Pinpoint the cell where the given text exists, returning its (X, Y) midpoint coordinate. 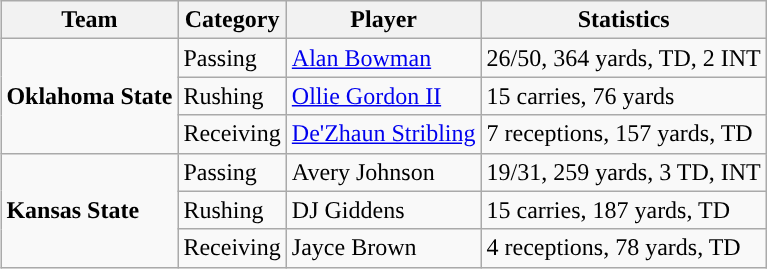
Oklahoma State (90, 96)
15 carries, 76 yards (624, 96)
Jayce Brown (384, 248)
Category (232, 20)
19/31, 259 yards, 3 TD, INT (624, 172)
15 carries, 187 yards, TD (624, 210)
DJ Giddens (384, 210)
26/50, 364 yards, TD, 2 INT (624, 58)
Alan Bowman (384, 58)
Kansas State (90, 210)
De'Zhaun Stribling (384, 134)
4 receptions, 78 yards, TD (624, 248)
Player (384, 20)
Team (90, 20)
7 receptions, 157 yards, TD (624, 134)
Ollie Gordon II (384, 96)
Statistics (624, 20)
Avery Johnson (384, 172)
